Pinpoint the cell where the given text exists, returning its (X, Y) midpoint coordinate. 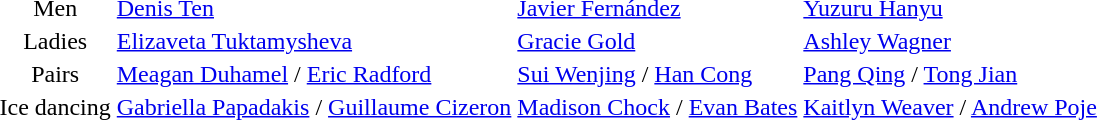
Meagan Duhamel / Eric Radford (314, 74)
Sui Wenjing / Han Cong (658, 74)
Gracie Gold (658, 41)
Elizaveta Tuktamysheva (314, 41)
